Determine the (x, y) coordinate at the center of the cell enclosing the given text.  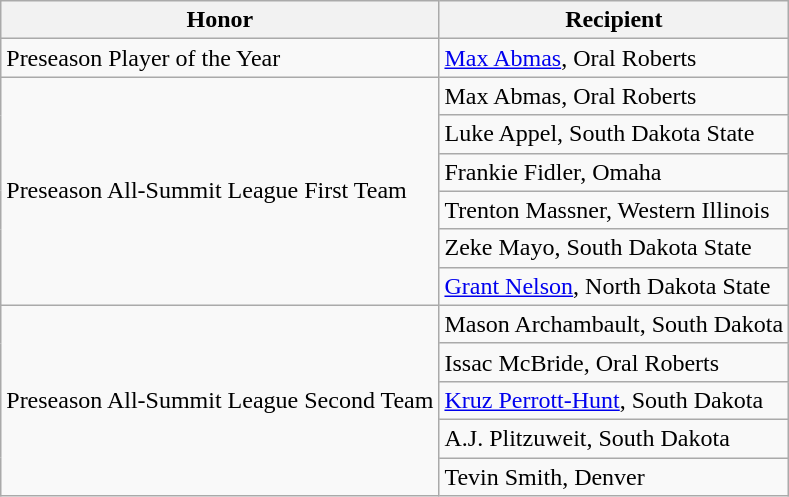
Issac McBride, Oral Roberts (614, 362)
Luke Appel, South Dakota State (614, 134)
Honor (220, 20)
Mason Archambault, South Dakota (614, 324)
Recipient (614, 20)
A.J. Plitzuweit, South Dakota (614, 438)
Preseason All-Summit League First Team (220, 191)
Tevin Smith, Denver (614, 477)
Frankie Fidler, Omaha (614, 172)
Trenton Massner, Western Illinois (614, 210)
Grant Nelson, North Dakota State (614, 286)
Zeke Mayo, South Dakota State (614, 248)
Preseason Player of the Year (220, 58)
Preseason All-Summit League Second Team (220, 400)
Kruz Perrott-Hunt, South Dakota (614, 400)
